For the text-containing cell, return its midpoint in [X, Y] coordinate format. 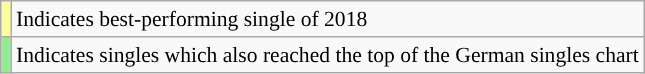
Indicates best-performing single of 2018 [328, 19]
Indicates singles which also reached the top of the German singles chart [328, 55]
